Return the (X, Y) coordinate for the center point of the cell that contains the specified text.  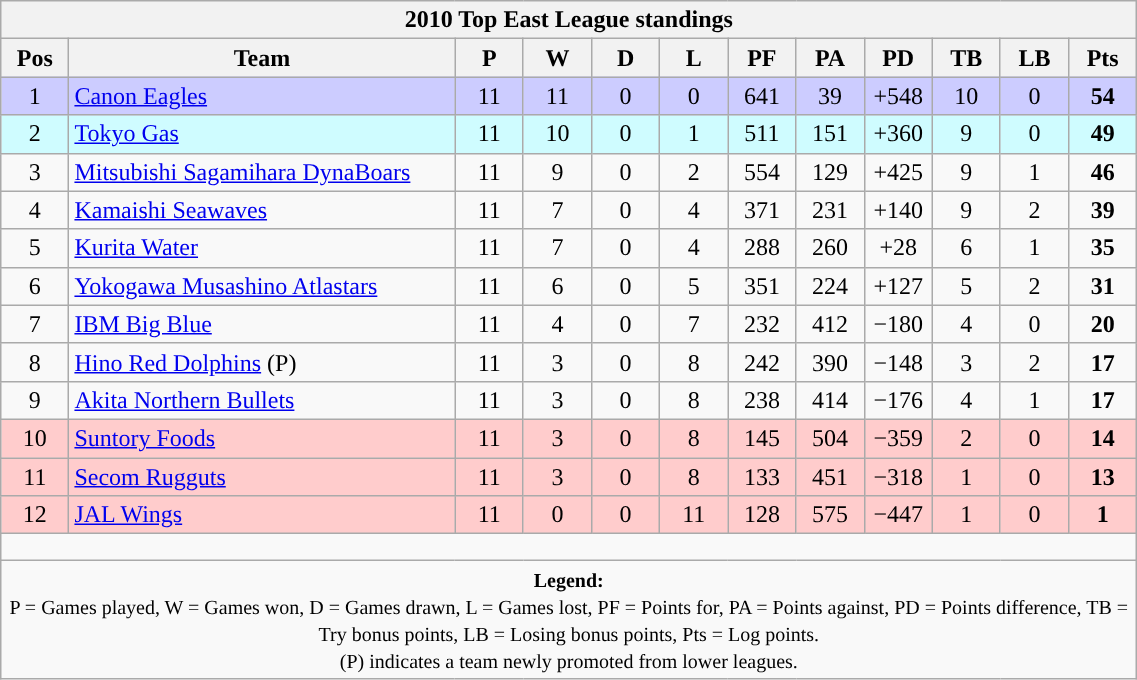
Kamaishi Seawaves (262, 210)
LB (1034, 58)
−148 (898, 362)
451 (830, 477)
Canon Eagles (262, 96)
D (625, 58)
145 (762, 438)
W (557, 58)
31 (1103, 286)
+548 (898, 96)
2010 Top East League standings (569, 20)
Pts (1103, 58)
238 (762, 400)
+28 (898, 248)
+127 (898, 286)
49 (1103, 134)
351 (762, 286)
288 (762, 248)
390 (830, 362)
554 (762, 172)
TB (966, 58)
641 (762, 96)
Kurita Water (262, 248)
151 (830, 134)
Pos (35, 58)
Akita Northern Bullets (262, 400)
Tokyo Gas (262, 134)
224 (830, 286)
−180 (898, 324)
Hino Red Dolphins (P) (262, 362)
232 (762, 324)
35 (1103, 248)
Team (262, 58)
IBM Big Blue (262, 324)
54 (1103, 96)
504 (830, 438)
Yokogawa Musashino Atlastars (262, 286)
371 (762, 210)
−359 (898, 438)
260 (830, 248)
412 (830, 324)
JAL Wings (262, 515)
13 (1103, 477)
PD (898, 58)
Mitsubishi Sagamihara DynaBoars (262, 172)
46 (1103, 172)
14 (1103, 438)
−318 (898, 477)
129 (830, 172)
575 (830, 515)
133 (762, 477)
Secom Rugguts (262, 477)
12 (35, 515)
+360 (898, 134)
Suntory Foods (262, 438)
414 (830, 400)
20 (1103, 324)
242 (762, 362)
−447 (898, 515)
+140 (898, 210)
511 (762, 134)
+425 (898, 172)
P (489, 58)
L (694, 58)
128 (762, 515)
PF (762, 58)
−176 (898, 400)
PA (830, 58)
231 (830, 210)
